Identify which cell holds the provided text, then report its (x, y) central coordinate. 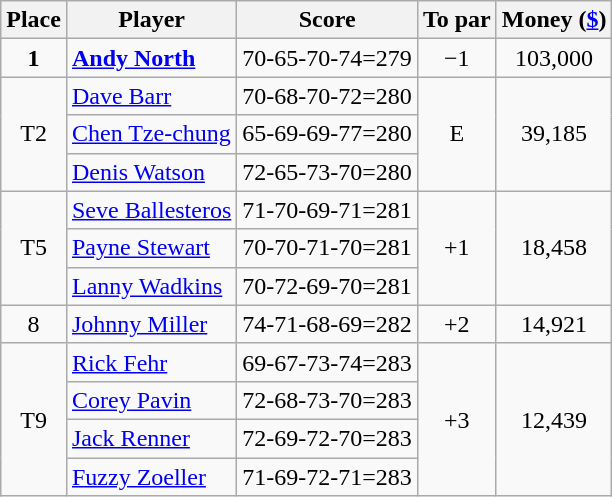
71-70-69-71=281 (328, 210)
Andy North (151, 58)
Dave Barr (151, 96)
T2 (34, 134)
70-68-70-72=280 (328, 96)
Fuzzy Zoeller (151, 477)
74-71-68-69=282 (328, 324)
72-65-73-70=280 (328, 172)
72-69-72-70=283 (328, 438)
70-70-71-70=281 (328, 248)
+2 (456, 324)
Player (151, 20)
72-68-73-70=283 (328, 400)
−1 (456, 58)
Denis Watson (151, 172)
Chen Tze-chung (151, 134)
Johnny Miller (151, 324)
65-69-69-77=280 (328, 134)
Payne Stewart (151, 248)
Seve Ballesteros (151, 210)
Jack Renner (151, 438)
8 (34, 324)
Lanny Wadkins (151, 286)
Place (34, 20)
70-72-69-70=281 (328, 286)
71-69-72-71=283 (328, 477)
Score (328, 20)
T9 (34, 419)
18,458 (554, 248)
Corey Pavin (151, 400)
39,185 (554, 134)
T5 (34, 248)
Rick Fehr (151, 362)
12,439 (554, 419)
1 (34, 58)
+1 (456, 248)
103,000 (554, 58)
E (456, 134)
Money ($) (554, 20)
14,921 (554, 324)
70-65-70-74=279 (328, 58)
+3 (456, 419)
To par (456, 20)
69-67-73-74=283 (328, 362)
